Search for the cell housing the specified text and yield its (X, Y) center coordinate. 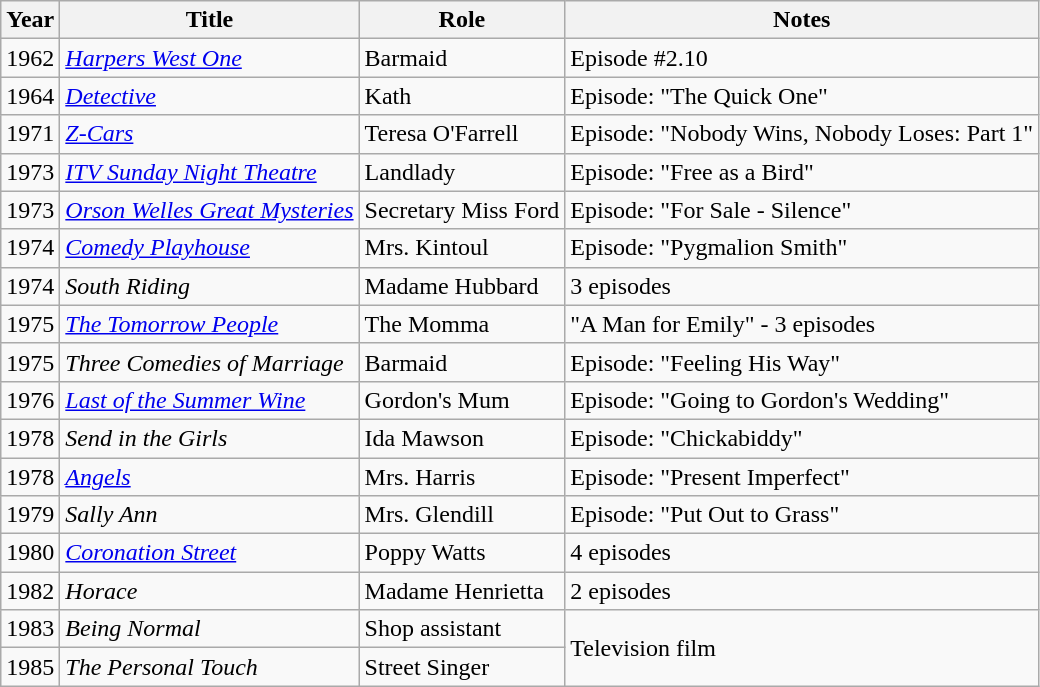
Being Normal (210, 629)
3 episodes (802, 286)
Mrs. Glendill (462, 515)
1983 (30, 629)
1962 (30, 58)
1985 (30, 667)
Gordon's Mum (462, 400)
Episode: "Feeling His Way" (802, 362)
Title (210, 20)
Episode: "The Quick One" (802, 96)
Year (30, 20)
2 episodes (802, 591)
Role (462, 20)
Ida Mawson (462, 438)
Episode #2.10 (802, 58)
Angels (210, 477)
Comedy Playhouse (210, 248)
Poppy Watts (462, 553)
South Riding (210, 286)
Horace (210, 591)
4 episodes (802, 553)
Landlady (462, 172)
Z-Cars (210, 134)
1976 (30, 400)
Episode: "Put Out to Grass" (802, 515)
Coronation Street (210, 553)
"A Man for Emily" - 3 episodes (802, 324)
Shop assistant (462, 629)
Three Comedies of Marriage (210, 362)
Episode: "For Sale - Silence" (802, 210)
Orson Welles Great Mysteries (210, 210)
Mrs. Harris (462, 477)
Episode: "Free as a Bird" (802, 172)
ITV Sunday Night Theatre (210, 172)
Episode: "Present Imperfect" (802, 477)
Episode: "Pygmalion Smith" (802, 248)
Episode: "Chickabiddy" (802, 438)
Teresa O'Farrell (462, 134)
Street Singer (462, 667)
Kath (462, 96)
Episode: "Nobody Wins, Nobody Loses: Part 1" (802, 134)
1971 (30, 134)
Last of the Summer Wine (210, 400)
Secretary Miss Ford (462, 210)
1980 (30, 553)
1964 (30, 96)
Madame Henrietta (462, 591)
Harpers West One (210, 58)
1979 (30, 515)
Send in the Girls (210, 438)
Madame Hubbard (462, 286)
Notes (802, 20)
Television film (802, 648)
The Tomorrow People (210, 324)
Episode: "Going to Gordon's Wedding" (802, 400)
Detective (210, 96)
The Momma (462, 324)
1982 (30, 591)
The Personal Touch (210, 667)
Mrs. Kintoul (462, 248)
Sally Ann (210, 515)
